Capture the cell that displays the provided text and extract its (x, y) central coordinate. 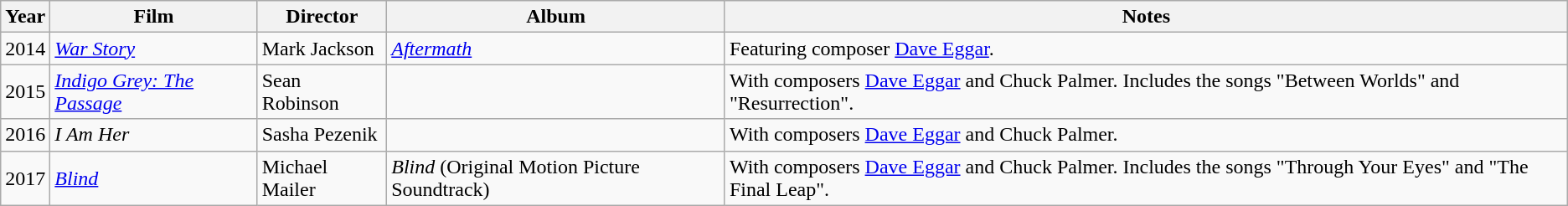
2015 (25, 92)
2016 (25, 135)
Album (556, 17)
Michael Mailer (322, 178)
Sean Robinson (322, 92)
Sasha Pezenik (322, 135)
Featuring composer Dave Eggar. (1146, 49)
Blind (154, 178)
I Am Her (154, 135)
With composers Dave Eggar and Chuck Palmer. (1146, 135)
Aftermath (556, 49)
War Story (154, 49)
Film (154, 17)
Indigo Grey: The Passage (154, 92)
2017 (25, 178)
With composers Dave Eggar and Chuck Palmer. Includes the songs "Between Worlds" and "Resurrection". (1146, 92)
Year (25, 17)
Blind (Original Motion Picture Soundtrack) (556, 178)
Notes (1146, 17)
With composers Dave Eggar and Chuck Palmer. Includes the songs "Through Your Eyes" and "The Final Leap". (1146, 178)
Mark Jackson (322, 49)
Director (322, 17)
2014 (25, 49)
